Search for the cell housing the specified text and yield its [X, Y] center coordinate. 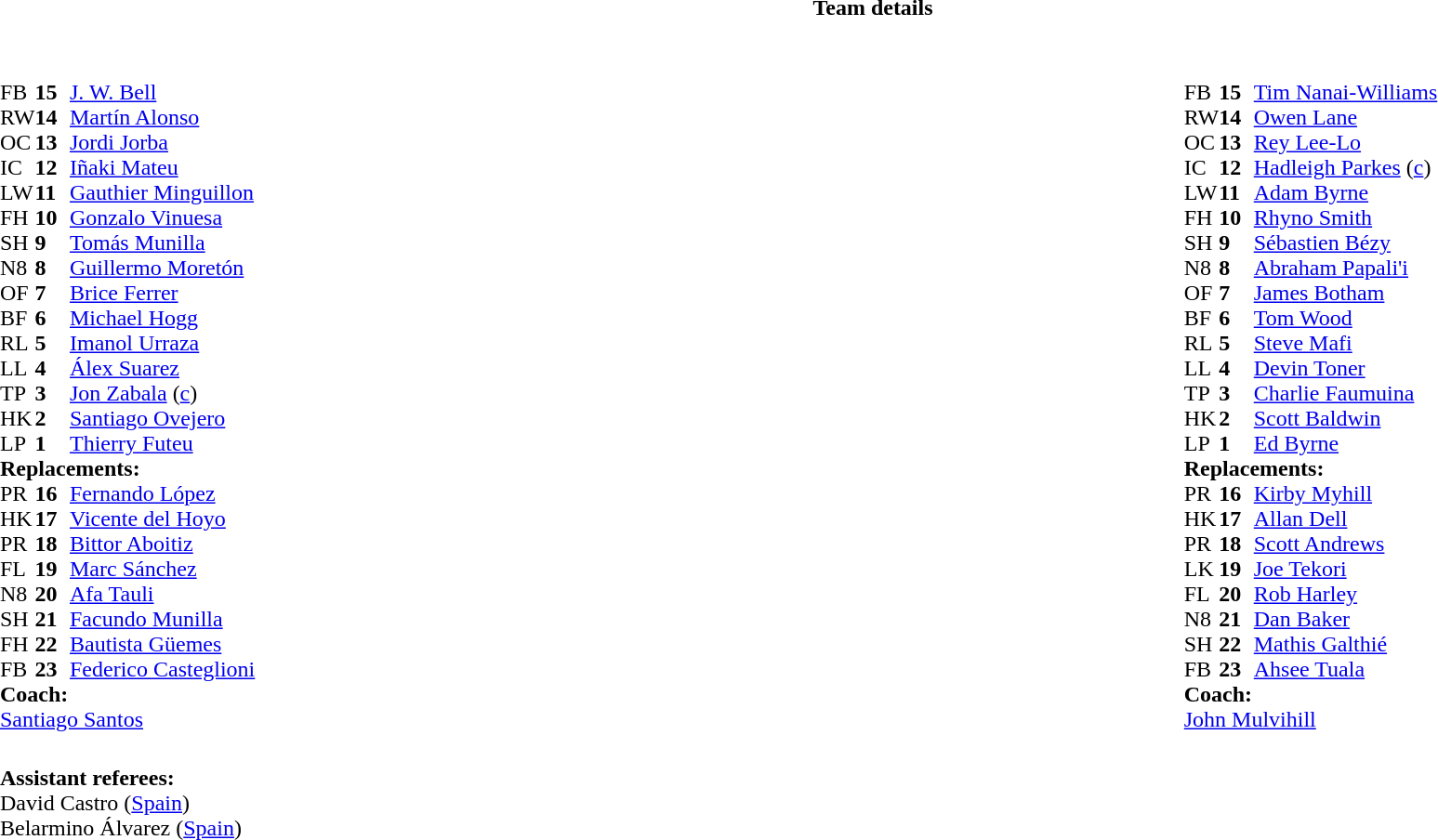
Ahsee Tuala [1346, 669]
Imanol Urraza [162, 344]
Mathis Galthié [1346, 645]
Fernando López [162, 494]
Martín Alonso [162, 117]
Adam Byrne [1346, 193]
Sébastien Bézy [1346, 243]
Guillermo Moretón [162, 268]
Facundo Munilla [162, 619]
James Botham [1346, 294]
Jon Zabala (c) [162, 394]
Scott Baldwin [1346, 418]
Scott Andrews [1346, 545]
Rhyno Smith [1346, 217]
Gauthier Minguillon [162, 193]
Brice Ferrer [162, 294]
Gonzalo Vinuesa [162, 217]
Bittor Aboitiz [162, 545]
Thierry Futeu [162, 444]
Allan Dell [1346, 518]
Charlie Faumuina [1346, 394]
LK [1202, 569]
Joe Tekori [1346, 569]
Bautista Güemes [162, 645]
Rey Lee-Lo [1346, 143]
Steve Mafi [1346, 344]
Rob Harley [1346, 595]
Devin Toner [1346, 368]
J. W. Bell [162, 93]
Jordi Jorba [162, 143]
Federico Casteglioni [162, 669]
Ed Byrne [1346, 444]
Abraham Papali'i [1346, 268]
Santiago Ovejero [162, 418]
Kirby Myhill [1346, 494]
Santiago Santos [127, 719]
Marc Sánchez [162, 569]
Dan Baker [1346, 619]
Hadleigh Parkes (c) [1346, 167]
Iñaki Mateu [162, 167]
Michael Hogg [162, 318]
Vicente del Hoyo [162, 518]
John Mulvihill [1311, 719]
Owen Lane [1346, 117]
Álex Suarez [162, 368]
Tomás Munilla [162, 243]
Tom Wood [1346, 318]
Afa Tauli [162, 595]
Tim Nanai-Williams [1346, 93]
